Pinpoint the cell where the given text exists, returning its (X, Y) midpoint coordinate. 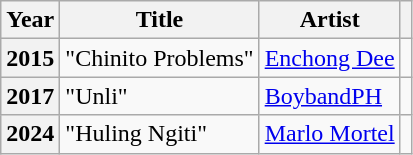
"Unli" (160, 96)
BoybandPH (330, 96)
"Huling Ngiti" (160, 134)
Title (160, 20)
2015 (30, 58)
"Chinito Problems" (160, 58)
Enchong Dee (330, 58)
2024 (30, 134)
Artist (330, 20)
2017 (30, 96)
Year (30, 20)
Marlo Mortel (330, 134)
